Locate the cell with the specified text and output its [X, Y] center coordinate. 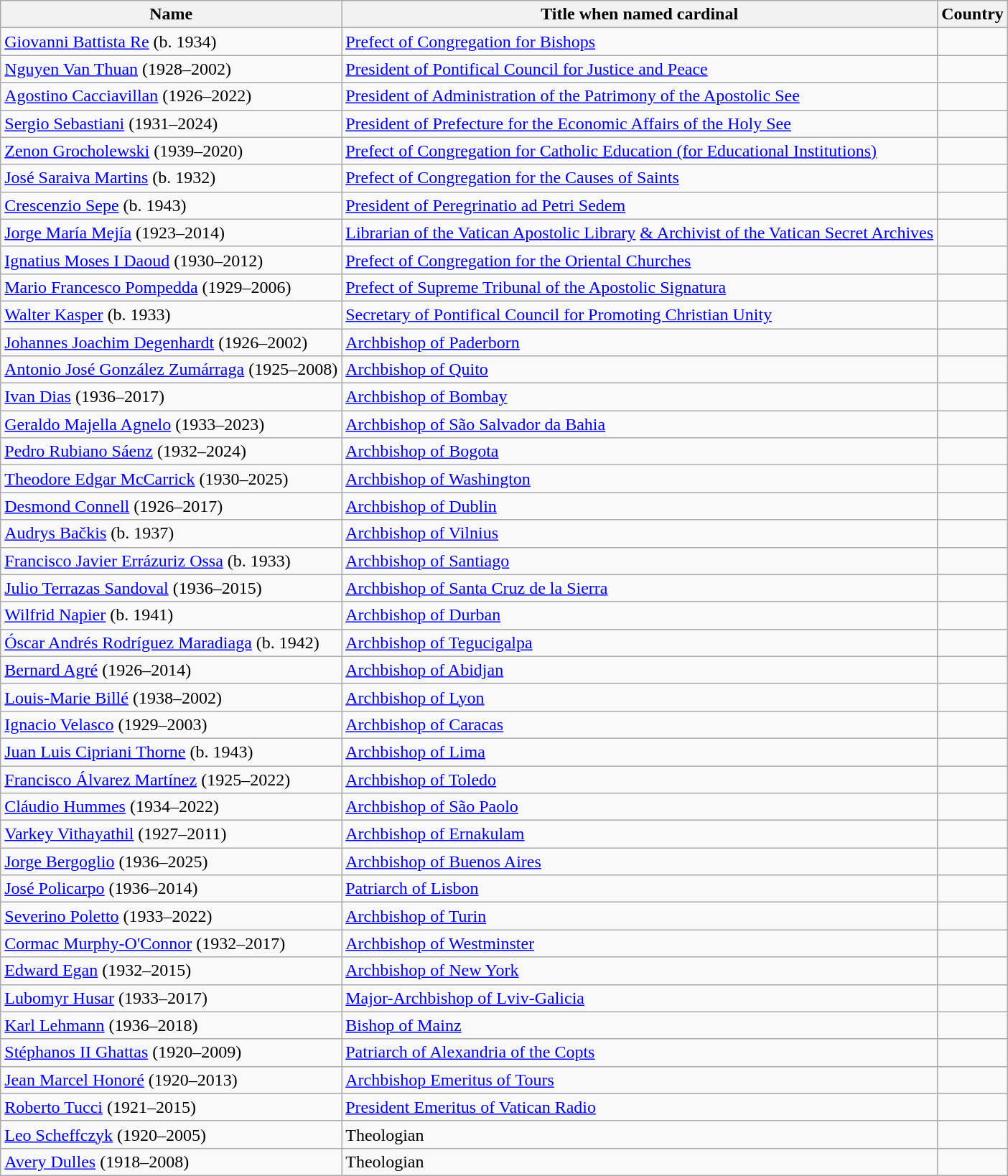
Avery Dulles (1918–2008) [171, 1162]
Ivan Dias (1936–2017) [171, 397]
Giovanni Battista Re (b. 1934) [171, 42]
Zenon Grocholewski (1939–2020) [171, 151]
Archbishop of Quito [640, 370]
Archbishop of Bogota [640, 452]
Patriarch of Lisbon [640, 889]
Archbishop of Durban [640, 615]
Archbishop of Vilnius [640, 533]
Óscar Andrés Rodríguez Maradiaga (b. 1942) [171, 643]
Antonio José González Zumárraga (1925–2008) [171, 370]
Leo Scheffczyk (1920–2005) [171, 1134]
Archbishop of Buenos Aires [640, 862]
Edward Egan (1932–2015) [171, 971]
Juan Luis Cipriani Thorne (b. 1943) [171, 752]
Desmond Connell (1926–2017) [171, 506]
Archbishop of Dublin [640, 506]
Country [973, 14]
Francisco Javier Errázuriz Ossa (b. 1933) [171, 561]
Archbishop of Westminster [640, 943]
Archbishop of Bombay [640, 397]
Audrys Bačkis (b. 1937) [171, 533]
Archbishop of Caracas [640, 724]
Archbishop of São Paolo [640, 807]
Archbishop of Santa Cruz de la Sierra [640, 588]
José Policarpo (1936–2014) [171, 889]
Louis-Marie Billé (1938–2002) [171, 697]
Roberto Tucci (1921–2015) [171, 1107]
Julio Terrazas Sandoval (1936–2015) [171, 588]
Johannes Joachim Degenhardt (1926–2002) [171, 342]
Ignacio Velasco (1929–2003) [171, 724]
Karl Lehmann (1936–2018) [171, 1025]
Archbishop of Tegucigalpa [640, 643]
Archbishop of Abidjan [640, 670]
Theodore Edgar McCarrick (1930–2025) [171, 479]
President of Prefecture for the Economic Affairs of the Holy See [640, 123]
Jorge María Mejía (1923–2014) [171, 233]
Patriarch of Alexandria of the Copts [640, 1053]
Walter Kasper (b. 1933) [171, 314]
Geraldo Majella Agnelo (1933–2023) [171, 424]
Archbishop of São Salvador da Bahia [640, 424]
Prefect of Congregation for the Causes of Saints [640, 178]
Nguyen Van Thuan (1928–2002) [171, 69]
Major-Archbishop of Lviv-Galicia [640, 998]
Prefect of Congregation for the Oriental Churches [640, 260]
Bernard Agré (1926–2014) [171, 670]
Bishop of Mainz [640, 1025]
Secretary of Pontifical Council for Promoting Christian Unity [640, 314]
Wilfrid Napier (b. 1941) [171, 615]
Jorge Bergoglio (1936–2025) [171, 862]
Severino Poletto (1933–2022) [171, 916]
Stéphanos II Ghattas (1920–2009) [171, 1053]
Name [171, 14]
Title when named cardinal [640, 14]
Archbishop of Washington [640, 479]
José Saraiva Martins (b. 1932) [171, 178]
President of Pontifical Council for Justice and Peace [640, 69]
President Emeritus of Vatican Radio [640, 1107]
Agostino Cacciavillan (1926–2022) [171, 96]
Archbishop Emeritus of Tours [640, 1080]
Archbishop of Ernakulam [640, 834]
Varkey Vithayathil (1927–2011) [171, 834]
Prefect of Congregation for Bishops [640, 42]
Librarian of the Vatican Apostolic Library & Archivist of the Vatican Secret Archives [640, 233]
Jean Marcel Honoré (1920–2013) [171, 1080]
Lubomyr Husar (1933–2017) [171, 998]
Mario Francesco Pompedda (1929–2006) [171, 287]
President of Administration of the Patrimony of the Apostolic See [640, 96]
President of Peregrinatio ad Petri Sedem [640, 205]
Prefect of Congregation for Catholic Education (for Educational Institutions) [640, 151]
Archbishop of New York [640, 971]
Archbishop of Paderborn [640, 342]
Francisco Álvarez Martínez (1925–2022) [171, 779]
Pedro Rubiano Sáenz (1932–2024) [171, 452]
Sergio Sebastiani (1931–2024) [171, 123]
Archbishop of Turin [640, 916]
Prefect of Supreme Tribunal of the Apostolic Signatura [640, 287]
Crescenzio Sepe (b. 1943) [171, 205]
Archbishop of Lyon [640, 697]
Archbishop of Toledo [640, 779]
Cormac Murphy-O'Connor (1932–2017) [171, 943]
Archbishop of Santiago [640, 561]
Cláudio Hummes (1934–2022) [171, 807]
Archbishop of Lima [640, 752]
Ignatius Moses I Daoud (1930–2012) [171, 260]
